Provide the (x, y) coordinate of the cell's center where the given text is located.  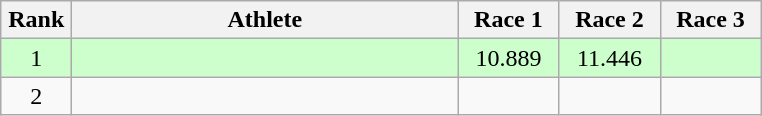
Rank (36, 20)
Race 1 (508, 20)
1 (36, 58)
Race 3 (710, 20)
Athlete (265, 20)
11.446 (610, 58)
10.889 (508, 58)
Race 2 (610, 20)
2 (36, 96)
